Return [x, y] of the center of cell containing provided text 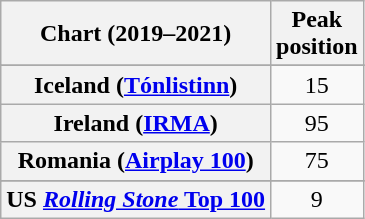
Peakposition [317, 34]
Romania (Airplay 100) [136, 161]
95 [317, 123]
9 [317, 199]
Iceland (Tónlistinn) [136, 85]
75 [317, 161]
Chart (2019–2021) [136, 34]
US Rolling Stone Top 100 [136, 199]
Ireland (IRMA) [136, 123]
15 [317, 85]
